Find where the given text appears and provide that cell's center as (x, y) coordinate. 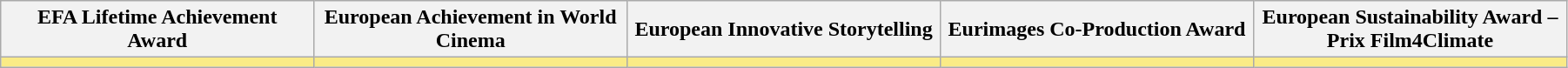
European Achievement in World Cinema (471, 30)
European Sustainability Award – Prix Film4Climate (1410, 30)
EFA Lifetime Achievement Award (157, 30)
Eurimages Co-Production Award (1097, 30)
European Innovative Storytelling (784, 30)
